Capture the cell that displays the provided text and extract its (X, Y) central coordinate. 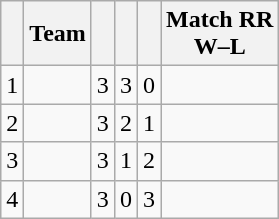
Team (58, 34)
4 (12, 199)
Match RR W–L (220, 34)
